From the cell containing the given text, extract its center point as (x, y) coordinate. 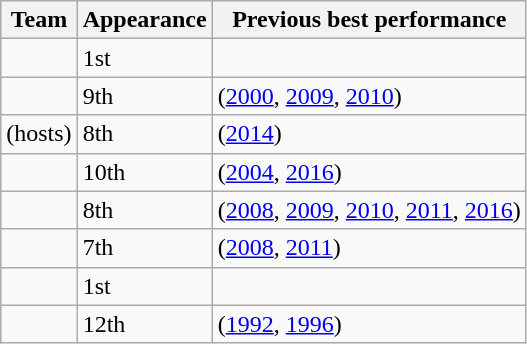
(2000, 2009, 2010) (369, 96)
7th (144, 248)
10th (144, 172)
(2014) (369, 134)
Previous best performance (369, 20)
(2008, 2011) (369, 248)
Appearance (144, 20)
(1992, 1996) (369, 324)
Team (39, 20)
9th (144, 96)
(2008, 2009, 2010, 2011, 2016) (369, 210)
(2004, 2016) (369, 172)
12th (144, 324)
(hosts) (39, 134)
